Return (x, y) of the center of cell containing provided text 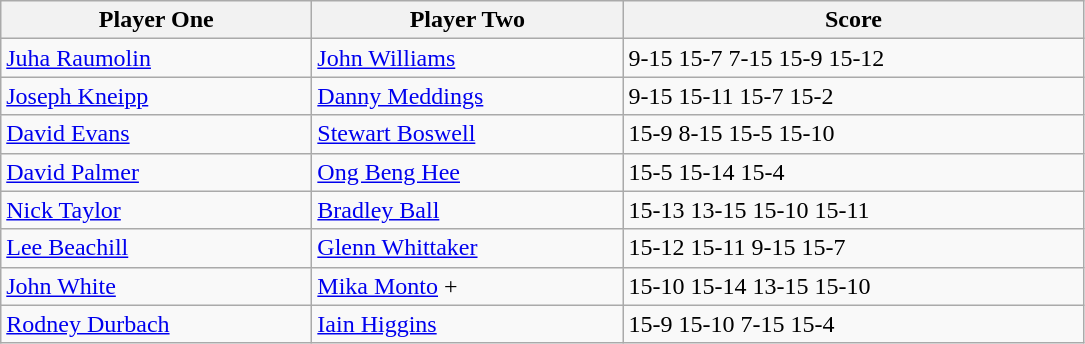
Score (854, 20)
David Palmer (156, 172)
Bradley Ball (468, 210)
9-15 15-7 7-15 15-9 15-12 (854, 58)
15-5 15-14 15-4 (854, 172)
15-9 8-15 15-5 15-10 (854, 134)
Player Two (468, 20)
Lee Beachill (156, 248)
15-12 15-11 9-15 15-7 (854, 248)
Glenn Whittaker (468, 248)
Danny Meddings (468, 96)
John White (156, 286)
Mika Monto + (468, 286)
Player One (156, 20)
Iain Higgins (468, 324)
Nick Taylor (156, 210)
15-10 15-14 13-15 15-10 (854, 286)
15-9 15-10 7-15 15-4 (854, 324)
15-13 13-15 15-10 15-11 (854, 210)
Stewart Boswell (468, 134)
9-15 15-11 15-7 15-2 (854, 96)
Juha Raumolin (156, 58)
John Williams (468, 58)
David Evans (156, 134)
Ong Beng Hee (468, 172)
Joseph Kneipp (156, 96)
Rodney Durbach (156, 324)
